For the text-containing cell, return its midpoint in [X, Y] coordinate format. 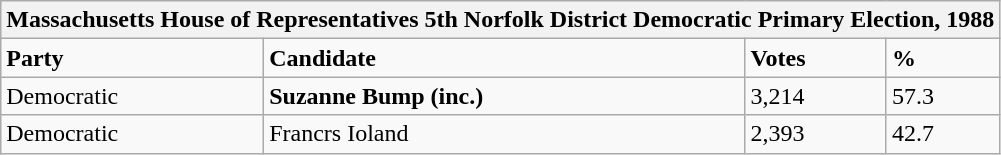
Party [132, 58]
% [942, 58]
Massachusetts House of Representatives 5th Norfolk District Democratic Primary Election, 1988 [500, 20]
2,393 [816, 134]
Francrs Ioland [504, 134]
Votes [816, 58]
57.3 [942, 96]
Suzanne Bump (inc.) [504, 96]
42.7 [942, 134]
3,214 [816, 96]
Candidate [504, 58]
